Return the (x, y) coordinate for the center point of the cell that contains the specified text.  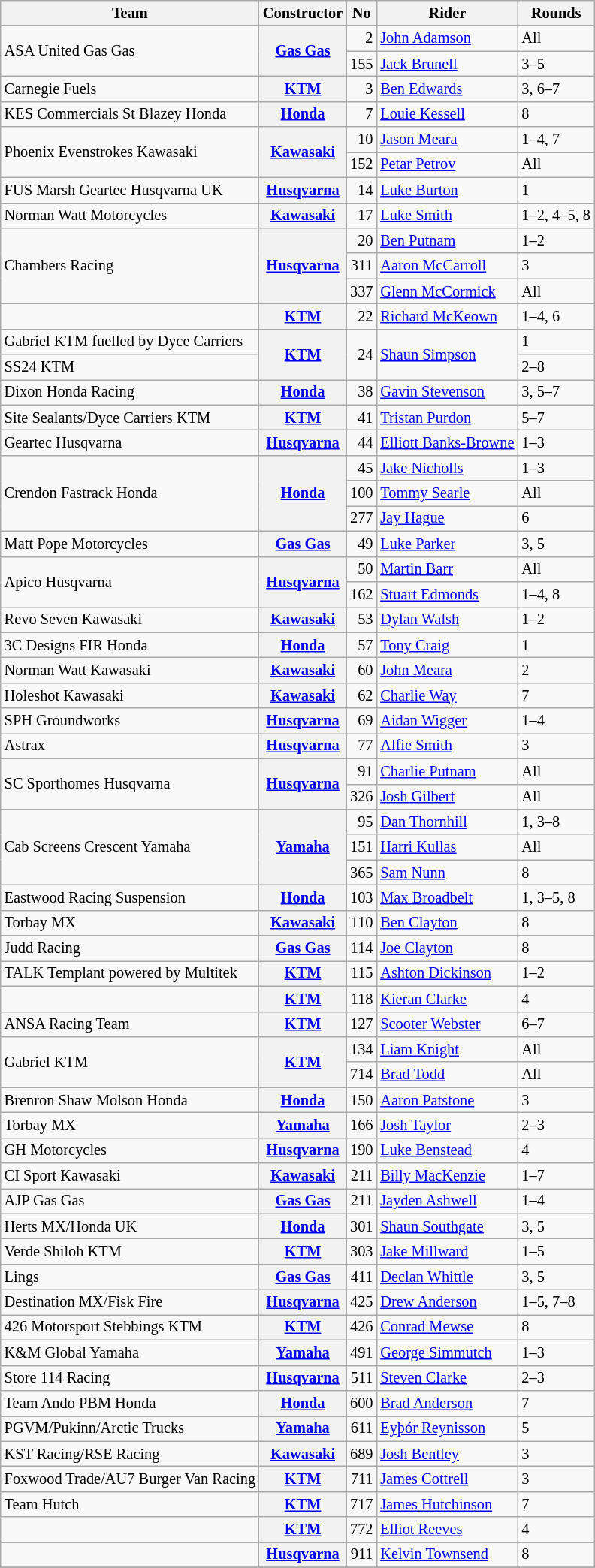
1–4, 8 (556, 594)
511 (361, 1378)
George Simmutch (447, 1352)
14 (361, 190)
689 (361, 1454)
50 (361, 569)
KES Commercials St Blazey Honda (130, 114)
Alfie Smith (447, 746)
1–5, 7–8 (556, 1302)
Kieran Clarke (447, 999)
Shaun Southgate (447, 1226)
James Hutchinson (447, 1504)
TALK Templant powered by Multitek (130, 973)
600 (361, 1403)
24 (361, 354)
Drew Anderson (447, 1302)
Rider (447, 13)
Herts MX/Honda UK (130, 1226)
James Cottrell (447, 1479)
Tristan Purdon (447, 418)
Rounds (556, 13)
Tony Craig (447, 645)
Kelvin Townsend (447, 1554)
Aaron Patstone (447, 1100)
Max Broadbelt (447, 897)
Foxwood Trade/AU7 Burger Van Racing (130, 1479)
Tommy Searle (447, 493)
45 (361, 468)
Lings (130, 1277)
714 (361, 1075)
155 (361, 64)
44 (361, 442)
No (361, 13)
772 (361, 1530)
60 (361, 670)
301 (361, 1226)
Luke Smith (447, 216)
Team (130, 13)
Sam Nunn (447, 873)
Phoenix Evenstrokes Kawasaki (130, 152)
Aidan Wigger (447, 721)
114 (361, 948)
91 (361, 771)
162 (361, 594)
49 (361, 544)
311 (361, 266)
Eyþór Reynisson (447, 1428)
69 (361, 721)
Site Sealants/Dyce Carriers KTM (130, 418)
3C Designs FIR Honda (130, 645)
Geartec Husqvarna (130, 442)
Steven Clarke (447, 1378)
22 (361, 316)
115 (361, 973)
Destination MX/Fisk Fire (130, 1302)
Billy MacKenzie (447, 1176)
Elliott Banks-Browne (447, 442)
Declan Whittle (447, 1277)
38 (361, 392)
Holeshot Kawasaki (130, 695)
Richard McKeown (447, 316)
Crendon Fastrack Honda (130, 493)
Josh Bentley (447, 1454)
1, 3–8 (556, 822)
711 (361, 1479)
3, 6–7 (556, 89)
365 (361, 873)
425 (361, 1302)
SS24 KTM (130, 367)
611 (361, 1428)
Revo Seven Kawasaki (130, 620)
Cab Screens Crescent Yamaha (130, 847)
John Meara (447, 670)
Team Hutch (130, 1504)
Constructor (303, 13)
Store 114 Racing (130, 1378)
62 (361, 695)
Aaron McCarroll (447, 266)
151 (361, 847)
Carnegie Fuels (130, 89)
Ben Clayton (447, 923)
Gabriel KTM (130, 1062)
GH Motorcycles (130, 1150)
10 (361, 140)
5–7 (556, 418)
Josh Taylor (447, 1125)
Conrad Mewse (447, 1327)
150 (361, 1100)
Brad Anderson (447, 1403)
100 (361, 493)
CI Sport Kawasaki (130, 1176)
Verde Shiloh KTM (130, 1252)
95 (361, 822)
Liam Knight (447, 1049)
3–5 (556, 64)
326 (361, 797)
Louie Kessell (447, 114)
911 (361, 1554)
Joe Clayton (447, 948)
Jake Millward (447, 1252)
303 (361, 1252)
103 (361, 897)
1, 3–5, 8 (556, 897)
1–5 (556, 1252)
Shaun Simpson (447, 354)
AJP Gas Gas (130, 1201)
Dixon Honda Racing (130, 392)
57 (361, 645)
277 (361, 518)
152 (361, 164)
Luke Parker (447, 544)
Josh Gilbert (447, 797)
17 (361, 216)
Luke Burton (447, 190)
118 (361, 999)
6–7 (556, 1024)
John Adamson (447, 38)
Ben Edwards (447, 89)
Ben Putnam (447, 240)
717 (361, 1504)
6 (556, 518)
Scooter Webster (447, 1024)
53 (361, 620)
Dylan Walsh (447, 620)
Stuart Edmonds (447, 594)
Petar Petrov (447, 164)
411 (361, 1277)
5 (556, 1428)
426 (361, 1327)
FUS Marsh Geartec Husqvarna UK (130, 190)
Team Ando PBM Honda (130, 1403)
Apico Husqvarna (130, 581)
SC Sporthomes Husqvarna (130, 784)
1–4, 7 (556, 140)
Charlie Putnam (447, 771)
Harri Kullas (447, 847)
Jay Hague (447, 518)
PGVM/Pukinn/Arctic Trucks (130, 1428)
20 (361, 240)
Ashton Dickinson (447, 973)
Gavin Stevenson (447, 392)
110 (361, 923)
Glenn McCormick (447, 291)
Jayden Ashwell (447, 1201)
426 Motorsport Stebbings KTM (130, 1327)
127 (361, 1024)
Elliot Reeves (447, 1530)
Norman Watt Motorcycles (130, 216)
Judd Racing (130, 948)
KST Racing/RSE Racing (130, 1454)
Dan Thornhill (447, 822)
41 (361, 418)
SPH Groundworks (130, 721)
Chambers Racing (130, 266)
Luke Benstead (447, 1150)
Matt Pope Motorcycles (130, 544)
Charlie Way (447, 695)
491 (361, 1352)
Norman Watt Kawasaki (130, 670)
Brenron Shaw Molson Honda (130, 1100)
3, 5–7 (556, 392)
ANSA Racing Team (130, 1024)
1–4, 6 (556, 316)
Jason Meara (447, 140)
Gabriel KTM fuelled by Dyce Carriers (130, 342)
Eastwood Racing Suspension (130, 897)
77 (361, 746)
2–8 (556, 367)
134 (361, 1049)
Martin Barr (447, 569)
1–7 (556, 1176)
Brad Todd (447, 1075)
Astrax (130, 746)
1–2, 4–5, 8 (556, 216)
K&M Global Yamaha (130, 1352)
190 (361, 1150)
Jack Brunell (447, 64)
337 (361, 291)
166 (361, 1125)
ASA United Gas Gas (130, 51)
Jake Nicholls (447, 468)
